For the text-containing cell, return its midpoint in [x, y] coordinate format. 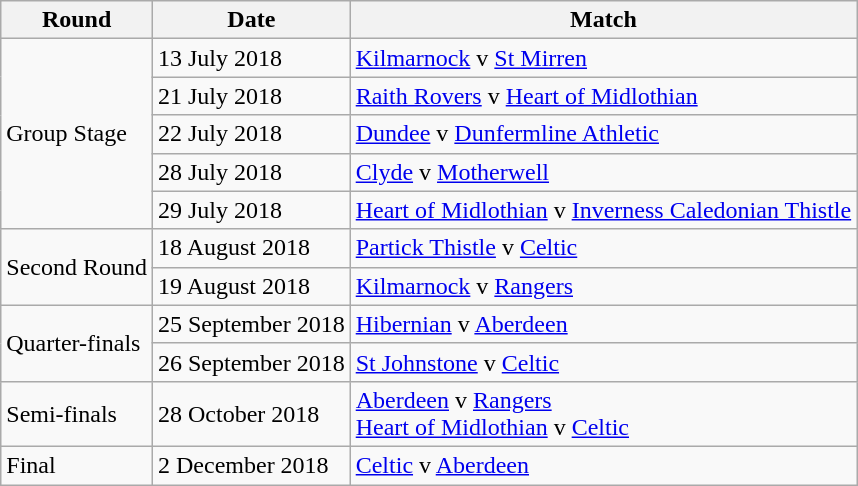
Final [77, 465]
Raith Rovers v Heart of Midlothian [604, 96]
13 July 2018 [251, 58]
Date [251, 20]
2 December 2018 [251, 465]
Group Stage [77, 134]
22 July 2018 [251, 134]
Celtic v Aberdeen [604, 465]
Second Round [77, 267]
Quarter-finals [77, 343]
18 August 2018 [251, 248]
Round [77, 20]
21 July 2018 [251, 96]
Semi-finals [77, 414]
Heart of Midlothian v Inverness Caledonian Thistle [604, 210]
St Johnstone v Celtic [604, 362]
28 October 2018 [251, 414]
Match [604, 20]
19 August 2018 [251, 286]
Aberdeen v Rangers Heart of Midlothian v Celtic [604, 414]
29 July 2018 [251, 210]
Kilmarnock v St Mirren [604, 58]
28 July 2018 [251, 172]
Dundee v Dunfermline Athletic [604, 134]
Hibernian v Aberdeen [604, 324]
Clyde v Motherwell [604, 172]
26 September 2018 [251, 362]
Partick Thistle v Celtic [604, 248]
25 September 2018 [251, 324]
Kilmarnock v Rangers [604, 286]
